Scan for the cell matching the given text and deliver its (X, Y) coordinate at center. 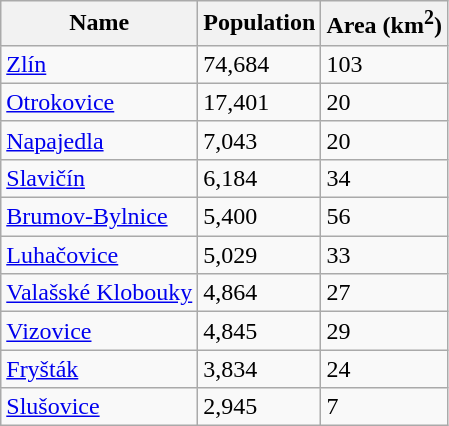
6,184 (260, 178)
3,834 (260, 369)
17,401 (260, 102)
4,864 (260, 293)
Slušovice (100, 407)
56 (384, 217)
4,845 (260, 331)
7 (384, 407)
5,029 (260, 255)
2,945 (260, 407)
34 (384, 178)
103 (384, 64)
24 (384, 369)
27 (384, 293)
Population (260, 24)
74,684 (260, 64)
Slavičín (100, 178)
Fryšták (100, 369)
29 (384, 331)
5,400 (260, 217)
Name (100, 24)
Area (km2) (384, 24)
Brumov-Bylnice (100, 217)
Napajedla (100, 140)
33 (384, 255)
7,043 (260, 140)
Otrokovice (100, 102)
Valašské Klobouky (100, 293)
Luhačovice (100, 255)
Vizovice (100, 331)
Zlín (100, 64)
